Scan for the cell matching the given text and deliver its (x, y) coordinate at center. 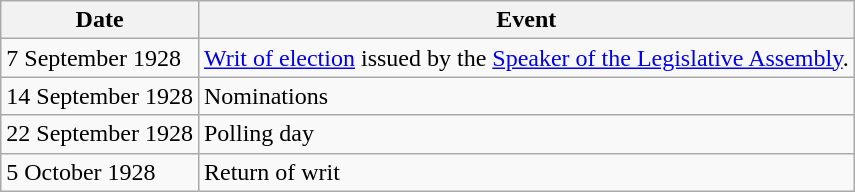
5 October 1928 (100, 172)
Event (526, 20)
22 September 1928 (100, 134)
Date (100, 20)
Return of writ (526, 172)
7 September 1928 (100, 58)
14 September 1928 (100, 96)
Nominations (526, 96)
Polling day (526, 134)
Writ of election issued by the Speaker of the Legislative Assembly. (526, 58)
